Identify which cell holds the provided text, then report its (x, y) central coordinate. 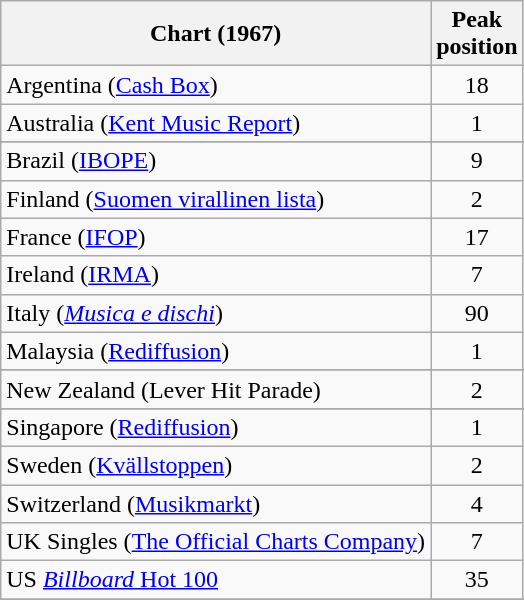
Finland (Suomen virallinen lista) (216, 199)
New Zealand (Lever Hit Parade) (216, 389)
Sweden (Kvällstoppen) (216, 465)
US Billboard Hot 100 (216, 580)
35 (477, 580)
90 (477, 313)
Chart (1967) (216, 34)
Singapore (Rediffusion) (216, 427)
Malaysia (Rediffusion) (216, 351)
France (IFOP) (216, 237)
18 (477, 85)
Brazil (IBOPE) (216, 161)
UK Singles (The Official Charts Company) (216, 542)
Argentina (Cash Box) (216, 85)
Italy (Musica e dischi) (216, 313)
9 (477, 161)
Ireland (IRMA) (216, 275)
Australia (Kent Music Report) (216, 123)
Switzerland (Musikmarkt) (216, 503)
17 (477, 237)
Peakposition (477, 34)
4 (477, 503)
